For the text-containing cell, return its midpoint in [X, Y] coordinate format. 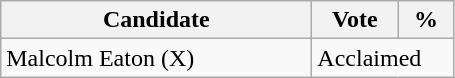
Vote [355, 20]
% [426, 20]
Acclaimed [383, 58]
Candidate [156, 20]
Malcolm Eaton (X) [156, 58]
